From the cell containing the given text, extract its center point as [X, Y] coordinate. 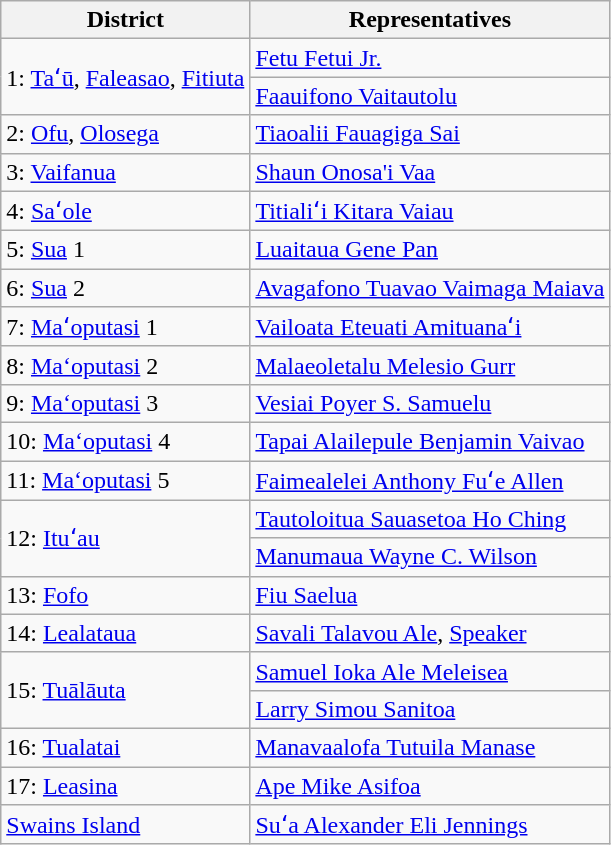
9: Ma‘oputasi 3 [126, 403]
Vailoata Eteuati Amituanaʻi [430, 327]
6: Sua 2 [126, 288]
15: Tuālāuta [126, 690]
Ape Mike Asifoa [430, 785]
Titialiʻi Kitara Vaiau [430, 211]
13: Fofo [126, 595]
Faauifono Vaitautolu [430, 96]
Fiu Saelua [430, 595]
Avagafono Tuavao Vaimaga Maiava [430, 288]
Suʻa Alexander Eli Jennings [430, 825]
10: Ma‘oputasi 4 [126, 441]
7: Maʻoputasi 1 [126, 327]
Larry Simou Sanitoa [430, 709]
Vesiai Poyer S. Samuelu [430, 403]
2: Ofu, Olosega [126, 134]
Shaun Onosa'i Vaa [430, 172]
Fetu Fetui Jr. [430, 58]
12: Ituʻau [126, 538]
Swains Island [126, 825]
4: Saʻole [126, 211]
3: Vaifanua [126, 172]
5: Sua 1 [126, 250]
17: Leasina [126, 785]
11: Ma‘oputasi 5 [126, 480]
Representatives [430, 20]
8: Ma‘oputasi 2 [126, 365]
1: Taʻū, Faleasao, Fitiuta [126, 77]
Tiaoalii Fauagiga Sai [430, 134]
Tautoloitua Sauasetoa Ho Ching [430, 519]
Luaitaua Gene Pan [430, 250]
Faimealelei Anthony Fuʻe Allen [430, 480]
Malaeoletalu Melesio Gurr [430, 365]
Tapai Alailepule Benjamin Vaivao [430, 441]
Manavaalofa Tutuila Manase [430, 747]
14: Lealataua [126, 633]
Manumaua Wayne C. Wilson [430, 557]
16: Tualatai [126, 747]
District [126, 20]
Samuel Ioka Ale Meleisea [430, 671]
Savali Talavou Ale, Speaker [430, 633]
